Scan for the cell matching the given text and deliver its [x, y] coordinate at center. 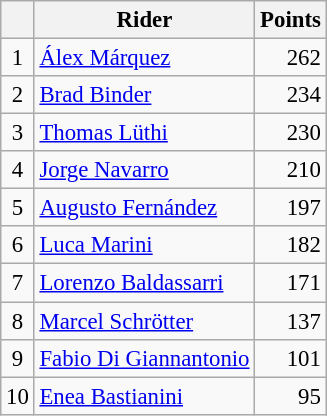
Rider [144, 20]
Thomas Lüthi [144, 133]
Marcel Schrötter [144, 321]
2 [18, 95]
Points [290, 20]
9 [18, 358]
Jorge Navarro [144, 170]
8 [18, 321]
182 [290, 245]
5 [18, 208]
95 [290, 396]
262 [290, 58]
230 [290, 133]
Lorenzo Baldassarri [144, 283]
4 [18, 170]
Enea Bastianini [144, 396]
Luca Marini [144, 245]
101 [290, 358]
3 [18, 133]
137 [290, 321]
234 [290, 95]
Fabio Di Giannantonio [144, 358]
Brad Binder [144, 95]
Augusto Fernández [144, 208]
197 [290, 208]
10 [18, 396]
7 [18, 283]
171 [290, 283]
210 [290, 170]
6 [18, 245]
Álex Márquez [144, 58]
1 [18, 58]
